For the text-containing cell, return its midpoint in (x, y) coordinate format. 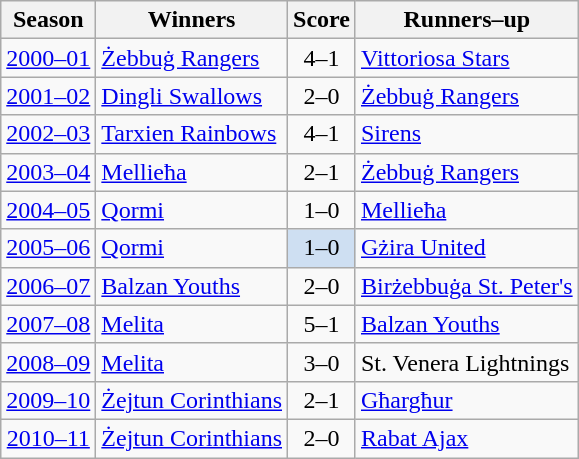
2004–05 (48, 210)
Tarxien Rainbows (192, 134)
5–1 (322, 324)
2008–09 (48, 362)
Birżebbuġa St. Peter's (466, 286)
Vittoriosa Stars (466, 58)
2001–02 (48, 96)
2010–11 (48, 438)
2009–10 (48, 400)
2000–01 (48, 58)
3–0 (322, 362)
Score (322, 20)
Għargħur (466, 400)
Dingli Swallows (192, 96)
2003–04 (48, 172)
2005–06 (48, 248)
Season (48, 20)
2002–03 (48, 134)
Runners–up (466, 20)
Rabat Ajax (466, 438)
2007–08 (48, 324)
St. Venera Lightnings (466, 362)
Gżira United (466, 248)
Sirens (466, 134)
Winners (192, 20)
2006–07 (48, 286)
